Identify which cell holds the provided text, then report its (X, Y) central coordinate. 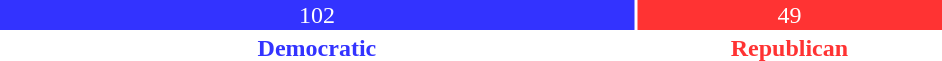
49 (790, 15)
102 (317, 15)
